Scan for the cell matching the given text and deliver its [X, Y] coordinate at center. 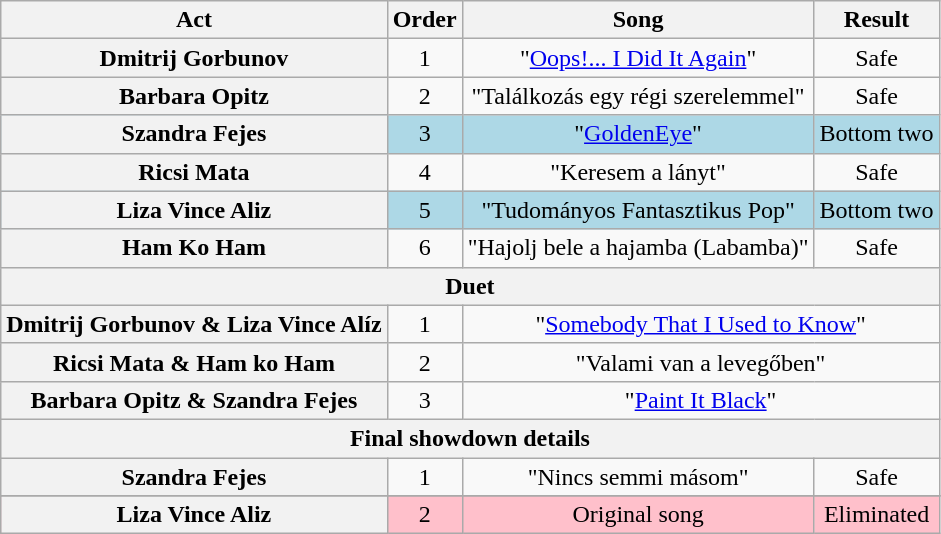
Dmitrij Gorbunov [194, 58]
"GoldenEye" [638, 134]
5 [424, 210]
Original song [638, 515]
Act [194, 20]
"Hajolj bele a hajamba (Labamba)" [638, 248]
Dmitrij Gorbunov & Liza Vince Alíz [194, 324]
"Tudományos Fantasztikus Pop" [638, 210]
"Nincs semmi másom" [638, 477]
"Keresem a lányt" [638, 172]
Ham Ko Ham [194, 248]
Duet [470, 286]
Order [424, 20]
Final showdown details [470, 438]
Result [876, 20]
4 [424, 172]
Barbara Opitz [194, 96]
"Paint It Black" [700, 400]
Song [638, 20]
Barbara Opitz & Szandra Fejes [194, 400]
6 [424, 248]
"Oops!... I Did It Again" [638, 58]
"Találkozás egy régi szerelemmel" [638, 96]
Ricsi Mata & Ham ko Ham [194, 362]
Eliminated [876, 515]
Ricsi Mata [194, 172]
"Somebody That I Used to Know" [700, 324]
"Valami van a levegőben" [700, 362]
